Search for the cell housing the specified text and yield its (X, Y) center coordinate. 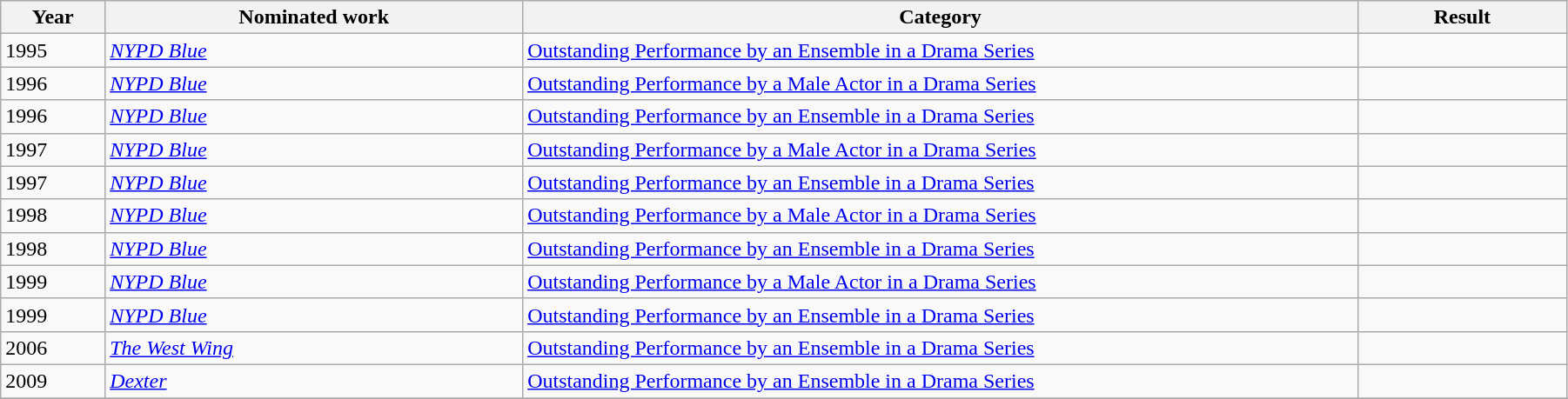
Nominated work (314, 17)
2009 (53, 381)
The West Wing (314, 348)
Dexter (314, 381)
Category (941, 17)
Result (1462, 17)
2006 (53, 348)
Year (53, 17)
1995 (53, 50)
